Return [x, y] of the center of cell containing provided text 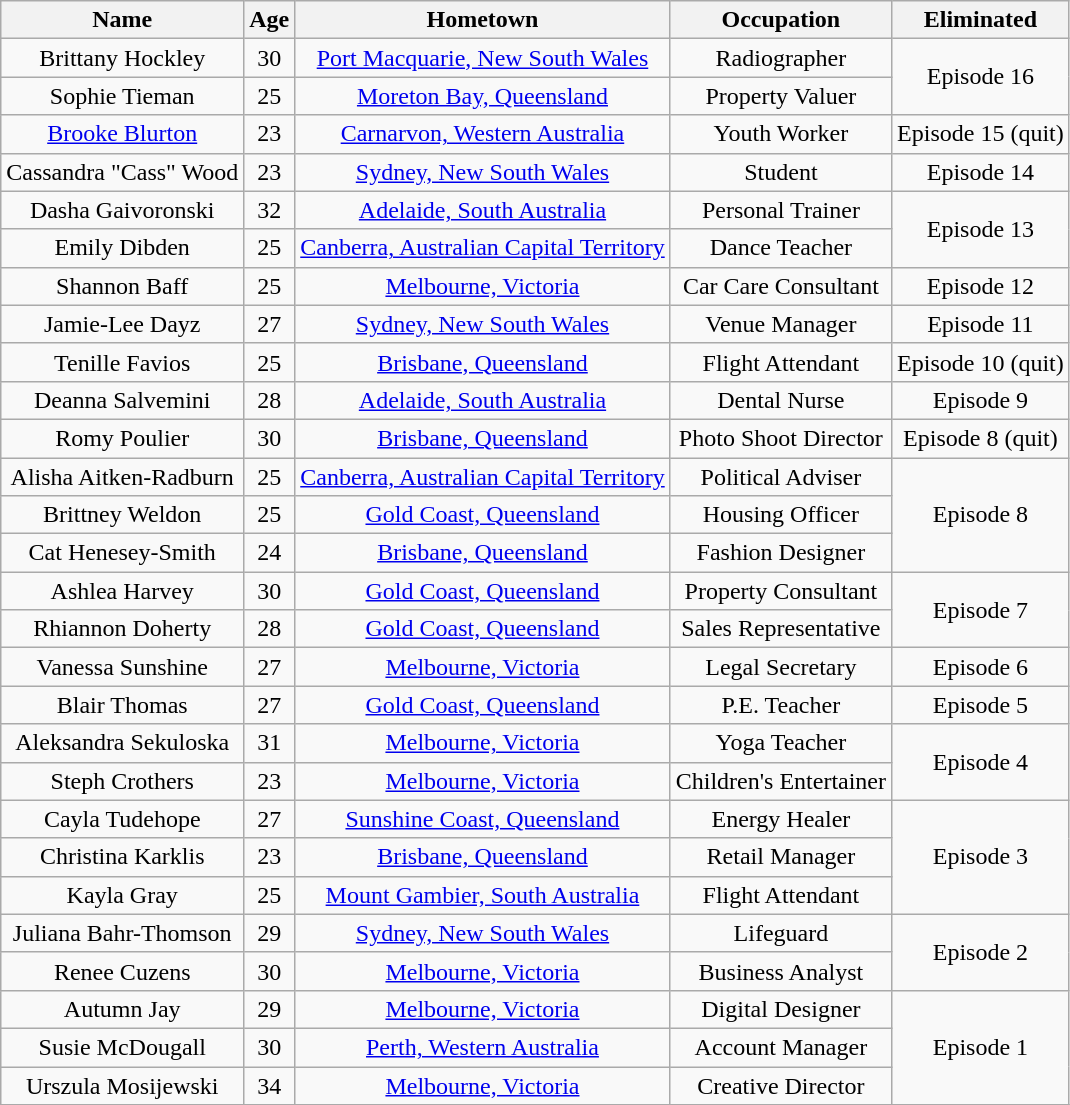
Sunshine Coast, Queensland [482, 819]
24 [270, 553]
32 [270, 210]
Jamie-Lee Dayz [122, 324]
Mount Gambier, South Australia [482, 895]
Episode 15 (quit) [981, 134]
Brittany Hockley [122, 58]
Housing Officer [780, 515]
Episode 14 [981, 172]
Dance Teacher [780, 248]
Property Consultant [780, 591]
Christina Karklis [122, 857]
Emily Dibden [122, 248]
Shannon Baff [122, 286]
Episode 7 [981, 610]
Car Care Consultant [780, 286]
Sophie Tieman [122, 96]
Lifeguard [780, 933]
Alisha Aitken-Radburn [122, 477]
Episode 1 [981, 1047]
Juliana Bahr-Thomson [122, 933]
Radiographer [780, 58]
Episode 12 [981, 286]
Dasha Gaivoronski [122, 210]
Episode 4 [981, 762]
Creative Director [780, 1085]
Venue Manager [780, 324]
Episode 8 [981, 515]
Sales Representative [780, 629]
Episode 16 [981, 77]
Susie McDougall [122, 1047]
Cat Henesey-Smith [122, 553]
Retail Manager [780, 857]
Port Macquarie, New South Wales [482, 58]
Episode 3 [981, 857]
Youth Worker [780, 134]
Hometown [482, 20]
Student [780, 172]
31 [270, 743]
Name [122, 20]
Yoga Teacher [780, 743]
Brooke Blurton [122, 134]
Episode 10 (quit) [981, 362]
34 [270, 1085]
Romy Poulier [122, 438]
Moreton Bay, Queensland [482, 96]
Fashion Designer [780, 553]
Ashlea Harvey [122, 591]
Tenille Favios [122, 362]
Age [270, 20]
Cayla Tudehope [122, 819]
Energy Healer [780, 819]
Episode 8 (quit) [981, 438]
Property Valuer [780, 96]
Account Manager [780, 1047]
Business Analyst [780, 971]
Dental Nurse [780, 400]
Legal Secretary [780, 667]
Political Adviser [780, 477]
Episode 5 [981, 705]
Autumn Jay [122, 1009]
Deanna Salvemini [122, 400]
Perth, Western Australia [482, 1047]
Carnarvon, Western Australia [482, 134]
Photo Shoot Director [780, 438]
Episode 2 [981, 952]
Kayla Gray [122, 895]
Blair Thomas [122, 705]
Aleksandra Sekuloska [122, 743]
Episode 13 [981, 229]
Renee Cuzens [122, 971]
Children's Entertainer [780, 781]
Brittney Weldon [122, 515]
Steph Crothers [122, 781]
Occupation [780, 20]
P.E. Teacher [780, 705]
Eliminated [981, 20]
Rhiannon Doherty [122, 629]
Episode 11 [981, 324]
Cassandra "Cass" Wood [122, 172]
Personal Trainer [780, 210]
Vanessa Sunshine [122, 667]
Episode 9 [981, 400]
Episode 6 [981, 667]
Urszula Mosijewski [122, 1085]
Digital Designer [780, 1009]
